For the text-containing cell, return its midpoint in (X, Y) coordinate format. 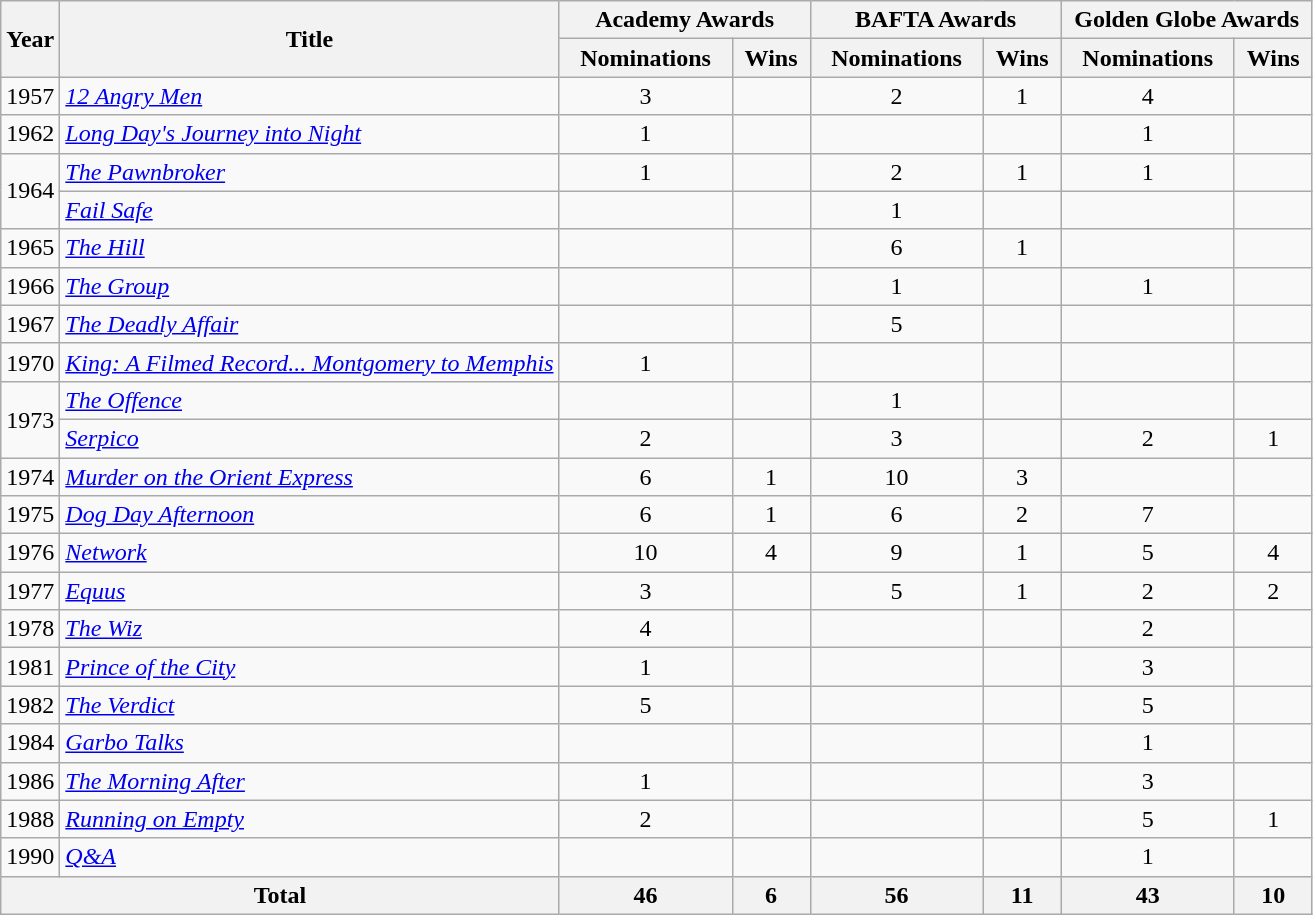
56 (896, 895)
Murder on the Orient Express (310, 477)
1967 (30, 324)
1990 (30, 857)
1976 (30, 553)
Title (310, 39)
1988 (30, 819)
1975 (30, 515)
1977 (30, 591)
1964 (30, 191)
Running on Empty (310, 819)
1984 (30, 743)
Serpico (310, 438)
Garbo Talks (310, 743)
1962 (30, 134)
The Wiz (310, 629)
1981 (30, 667)
43 (1148, 895)
BAFTA Awards (936, 20)
46 (646, 895)
The Morning After (310, 781)
1982 (30, 705)
Prince of the City (310, 667)
The Group (310, 286)
1957 (30, 96)
Dog Day Afternoon (310, 515)
7 (1148, 515)
The Verdict (310, 705)
The Offence (310, 400)
1965 (30, 248)
Fail Safe (310, 210)
Academy Awards (684, 20)
1974 (30, 477)
The Hill (310, 248)
11 (1022, 895)
Golden Globe Awards (1186, 20)
1986 (30, 781)
12 Angry Men (310, 96)
The Pawnbroker (310, 172)
1978 (30, 629)
Year (30, 39)
King: A Filmed Record... Montgomery to Memphis (310, 362)
The Deadly Affair (310, 324)
Equus (310, 591)
1973 (30, 419)
1966 (30, 286)
9 (896, 553)
1970 (30, 362)
Total (280, 895)
Network (310, 553)
Q&A (310, 857)
Long Day's Journey into Night (310, 134)
